Find where the given text appears and provide that cell's center as (X, Y) coordinate. 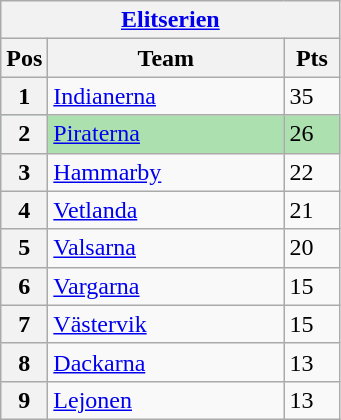
2 (24, 134)
5 (24, 248)
20 (312, 248)
Västervik (166, 324)
Team (166, 58)
Indianerna (166, 96)
Valsarna (166, 248)
1 (24, 96)
Vetlanda (166, 210)
6 (24, 286)
Vargarna (166, 286)
3 (24, 172)
Elitserien (170, 20)
7 (24, 324)
4 (24, 210)
35 (312, 96)
Dackarna (166, 362)
Lejonen (166, 400)
Piraterna (166, 134)
9 (24, 400)
26 (312, 134)
Pts (312, 58)
Hammarby (166, 172)
Pos (24, 58)
8 (24, 362)
22 (312, 172)
21 (312, 210)
